Search for the cell housing the specified text and yield its [x, y] center coordinate. 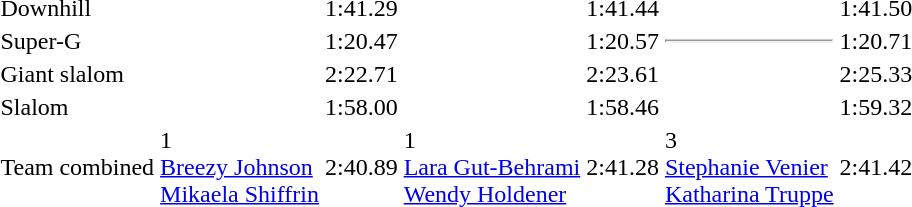
2:22.71 [361, 74]
2:23.61 [623, 74]
1:20.47 [361, 41]
1:20.57 [623, 41]
1:58.46 [623, 107]
1:58.00 [361, 107]
